Extract the (X, Y) coordinate from the center of the cell holding the provided text.  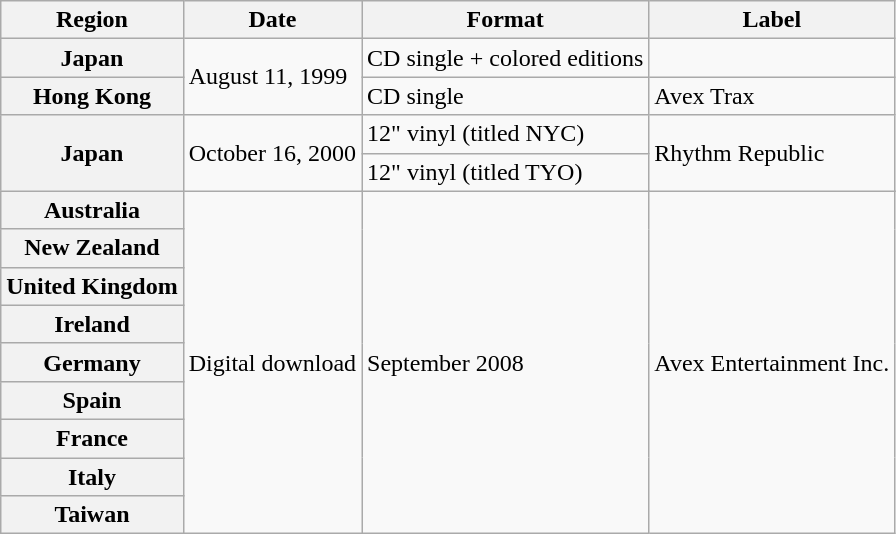
October 16, 2000 (272, 153)
September 2008 (506, 362)
Avex Entertainment Inc. (772, 362)
Spain (92, 400)
Taiwan (92, 515)
Ireland (92, 324)
Hong Kong (92, 96)
CD single (506, 96)
August 11, 1999 (272, 77)
12" vinyl (titled NYC) (506, 134)
Format (506, 20)
New Zealand (92, 248)
United Kingdom (92, 286)
12" vinyl (titled TYO) (506, 172)
Germany (92, 362)
CD single + colored editions (506, 58)
Rhythm Republic (772, 153)
France (92, 438)
Australia (92, 210)
Date (272, 20)
Avex Trax (772, 96)
Italy (92, 477)
Label (772, 20)
Digital download (272, 362)
Region (92, 20)
